Return [x, y] of the center of cell containing provided text 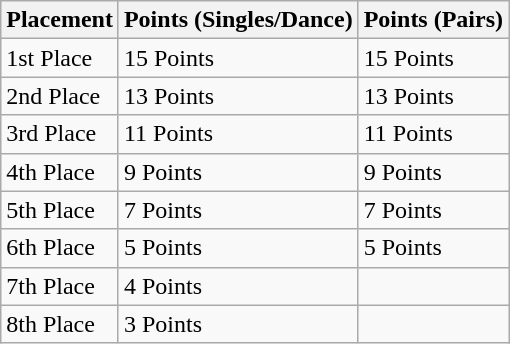
7th Place [60, 286]
Points (Singles/Dance) [238, 20]
3 Points [238, 324]
4th Place [60, 172]
5th Place [60, 210]
2nd Place [60, 96]
Placement [60, 20]
4 Points [238, 286]
3rd Place [60, 134]
1st Place [60, 58]
6th Place [60, 248]
Points (Pairs) [433, 20]
8th Place [60, 324]
